Output the [x, y] coordinate of the center of the cell containing the given text.  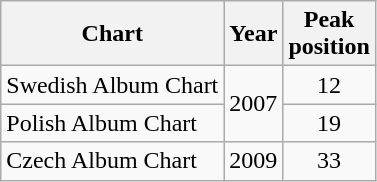
Polish Album Chart [112, 123]
Peakposition [329, 34]
12 [329, 85]
Czech Album Chart [112, 161]
2007 [254, 104]
2009 [254, 161]
Swedish Album Chart [112, 85]
Chart [112, 34]
33 [329, 161]
Year [254, 34]
19 [329, 123]
